Search for the cell housing the specified text and yield its [x, y] center coordinate. 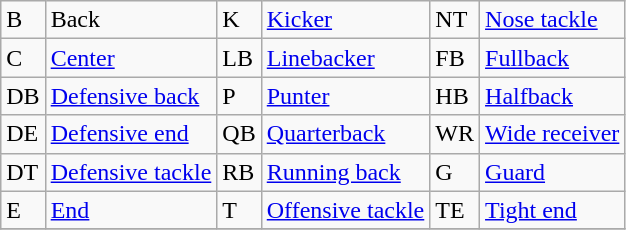
Offensive tackle [346, 210]
T [239, 210]
LB [239, 58]
HB [455, 96]
QB [239, 134]
Defensive tackle [131, 172]
Guard [552, 172]
C [23, 58]
End [131, 210]
Back [131, 20]
RB [239, 172]
Nose tackle [552, 20]
Punter [346, 96]
DB [23, 96]
Kicker [346, 20]
G [455, 172]
Fullback [552, 58]
DE [23, 134]
Wide receiver [552, 134]
NT [455, 20]
Defensive end [131, 134]
B [23, 20]
Center [131, 58]
Defensive back [131, 96]
Linebacker [346, 58]
Tight end [552, 210]
Quarterback [346, 134]
Running back [346, 172]
WR [455, 134]
FB [455, 58]
K [239, 20]
P [239, 96]
Halfback [552, 96]
E [23, 210]
TE [455, 210]
DT [23, 172]
